For the text-containing cell, return its midpoint in [x, y] coordinate format. 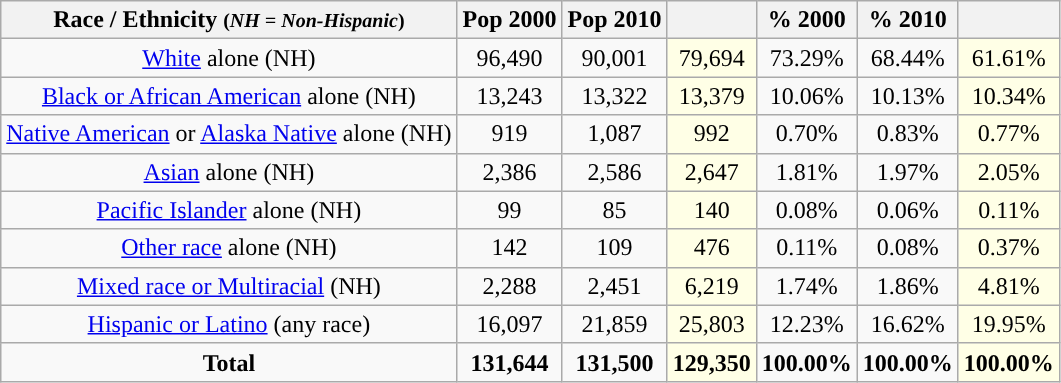
0.83% [908, 134]
Native American or Alaska Native alone (NH) [229, 134]
13,379 [712, 96]
142 [510, 248]
129,350 [712, 362]
0.37% [1008, 248]
21,859 [614, 324]
% 2000 [806, 20]
12.23% [806, 324]
131,644 [510, 362]
% 2010 [908, 20]
109 [614, 248]
2,386 [510, 172]
61.61% [1008, 58]
0.77% [1008, 134]
90,001 [614, 58]
992 [712, 134]
Pop 2000 [510, 20]
Black or African American alone (NH) [229, 96]
1,087 [614, 134]
Pop 2010 [614, 20]
16.62% [908, 324]
68.44% [908, 58]
10.13% [908, 96]
4.81% [1008, 286]
0.70% [806, 134]
99 [510, 210]
6,219 [712, 286]
Hispanic or Latino (any race) [229, 324]
1.86% [908, 286]
131,500 [614, 362]
1.81% [806, 172]
2,288 [510, 286]
25,803 [712, 324]
10.06% [806, 96]
Asian alone (NH) [229, 172]
0.06% [908, 210]
1.97% [908, 172]
Race / Ethnicity (NH = Non-Hispanic) [229, 20]
16,097 [510, 324]
85 [614, 210]
919 [510, 134]
19.95% [1008, 324]
73.29% [806, 58]
2.05% [1008, 172]
13,322 [614, 96]
Mixed race or Multiracial (NH) [229, 286]
1.74% [806, 286]
Total [229, 362]
2,451 [614, 286]
79,694 [712, 58]
Other race alone (NH) [229, 248]
2,586 [614, 172]
White alone (NH) [229, 58]
140 [712, 210]
2,647 [712, 172]
10.34% [1008, 96]
96,490 [510, 58]
476 [712, 248]
13,243 [510, 96]
Pacific Islander alone (NH) [229, 210]
